Find where the given text appears and provide that cell's center as (x, y) coordinate. 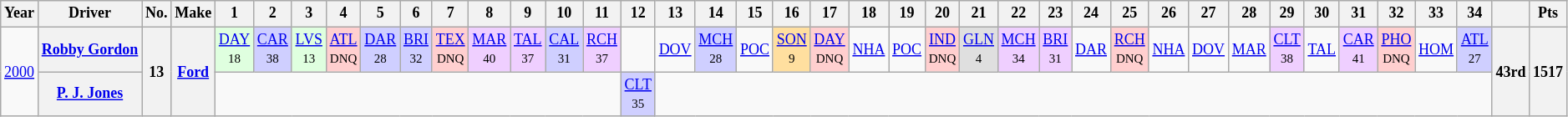
MAR (1249, 49)
32 (1397, 13)
25 (1129, 13)
CAL31 (565, 49)
Make (194, 13)
PHODNQ (1397, 49)
6 (416, 13)
20 (942, 13)
31 (1358, 13)
TAL37 (528, 49)
CLT35 (638, 94)
DAR28 (381, 49)
MAR40 (490, 49)
2000 (20, 72)
4 (343, 13)
MCH28 (716, 49)
DAY18 (234, 49)
1 (234, 13)
MCH34 (1018, 49)
BRI31 (1056, 49)
RCH37 (602, 49)
23 (1056, 13)
5 (381, 13)
Pts (1549, 13)
33 (1437, 13)
SON9 (792, 49)
BRI32 (416, 49)
1517 (1549, 72)
15 (755, 13)
22 (1018, 13)
17 (830, 13)
GLN4 (979, 49)
10 (565, 13)
Year (20, 13)
43rd (1510, 72)
CAR38 (273, 49)
24 (1091, 13)
27 (1209, 13)
16 (792, 13)
8 (490, 13)
CAR41 (1358, 49)
19 (907, 13)
INDDNQ (942, 49)
21 (979, 13)
TAL (1322, 49)
14 (716, 13)
18 (869, 13)
HOM (1437, 49)
Ford (194, 72)
30 (1322, 13)
ATL27 (1474, 49)
No. (157, 13)
Robby Gordon (89, 49)
7 (450, 13)
CLT38 (1286, 49)
Driver (89, 13)
DAYDNQ (830, 49)
RCHDNQ (1129, 49)
TEXDNQ (450, 49)
2 (273, 13)
12 (638, 13)
3 (309, 13)
DAR (1091, 49)
9 (528, 13)
28 (1249, 13)
29 (1286, 13)
LVS13 (309, 49)
P. J. Jones (89, 94)
11 (602, 13)
26 (1169, 13)
ATLDNQ (343, 49)
34 (1474, 13)
